Locate the cell with the specified text and output its (X, Y) center coordinate. 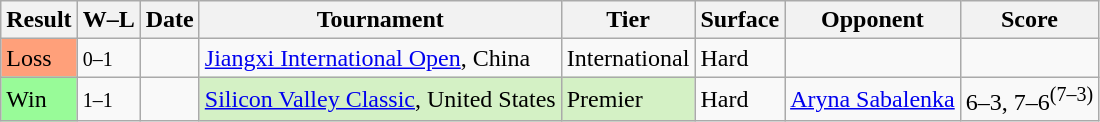
6–3, 7–6(7–3) (1029, 100)
Tier (628, 20)
1–1 (108, 100)
Surface (740, 20)
Silicon Valley Classic, United States (380, 100)
Jiangxi International Open, China (380, 58)
Result (39, 20)
Score (1029, 20)
W–L (108, 20)
0–1 (108, 58)
Opponent (873, 20)
Date (170, 20)
Loss (39, 58)
Aryna Sabalenka (873, 100)
Tournament (380, 20)
International (628, 58)
Premier (628, 100)
Win (39, 100)
